Locate the cell with the specified text and output its [x, y] center coordinate. 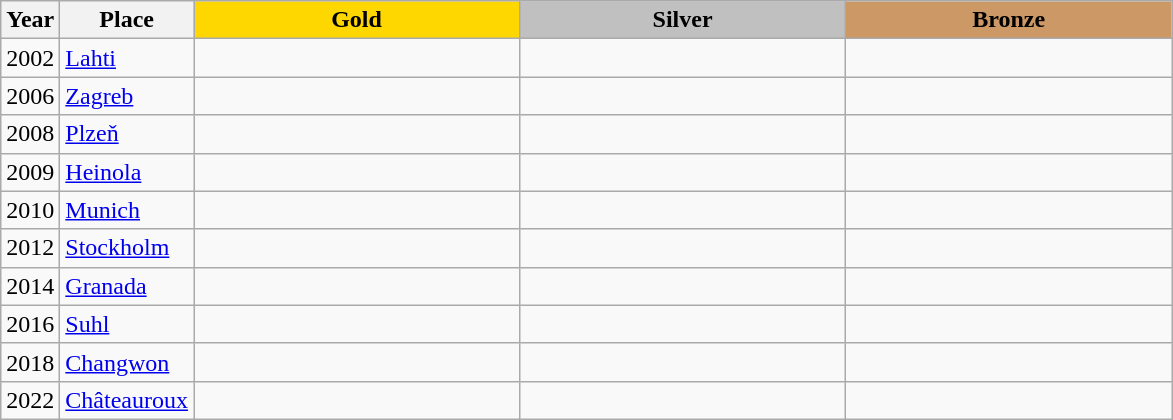
Heinola [127, 172]
2018 [30, 362]
Gold [357, 20]
Bronze [1009, 20]
2006 [30, 96]
Munich [127, 210]
Stockholm [127, 248]
Suhl [127, 324]
Lahti [127, 58]
2022 [30, 400]
Granada [127, 286]
2014 [30, 286]
2010 [30, 210]
Châteauroux [127, 400]
2002 [30, 58]
Place [127, 20]
Plzeň [127, 134]
2008 [30, 134]
2009 [30, 172]
2012 [30, 248]
Year [30, 20]
Changwon [127, 362]
2016 [30, 324]
Silver [683, 20]
Zagreb [127, 96]
